Determine the [x, y] coordinate at the center of the cell enclosing the given text.  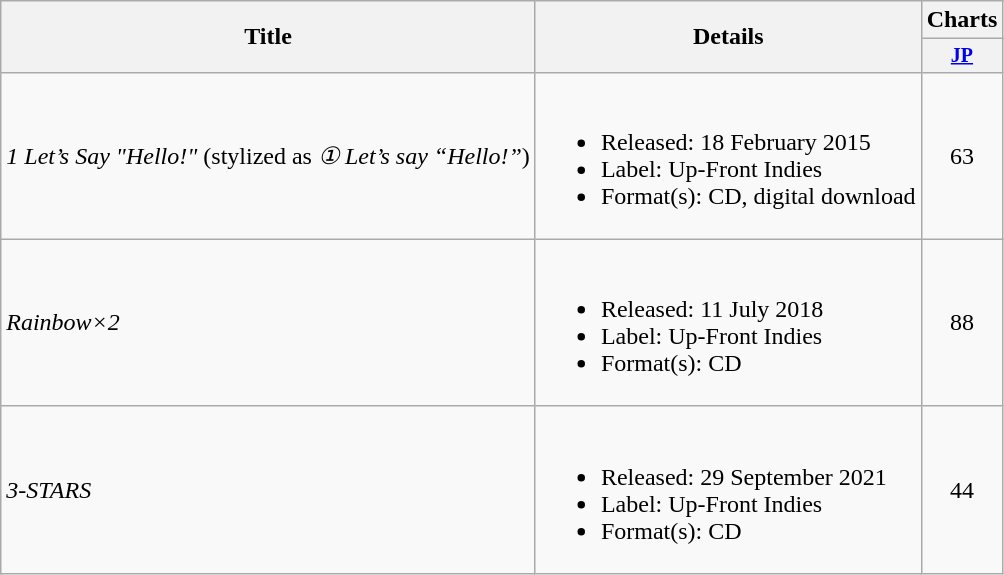
Released: 18 February 2015Label: Up-Front IndiesFormat(s): CD, digital download [728, 156]
88 [962, 322]
44 [962, 490]
Charts [962, 20]
3-STARS [268, 490]
Details [728, 37]
JP [962, 56]
Released: 29 September 2021Label: Up-Front IndiesFormat(s): CD [728, 490]
63 [962, 156]
1 Let’s Say "Hello!" (stylized as ① Let’s say “Hello!”) [268, 156]
Rainbow×2 [268, 322]
Title [268, 37]
Released: 11 July 2018Label: Up-Front IndiesFormat(s): CD [728, 322]
